From the cell containing the given text, extract its center point as (X, Y) coordinate. 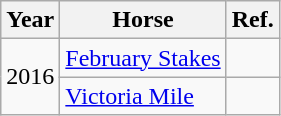
Year (30, 20)
Horse (143, 20)
Victoria Mile (143, 96)
February Stakes (143, 58)
Ref. (252, 20)
2016 (30, 77)
